Provide the [X, Y] coordinate of the cell's center where the given text is located.  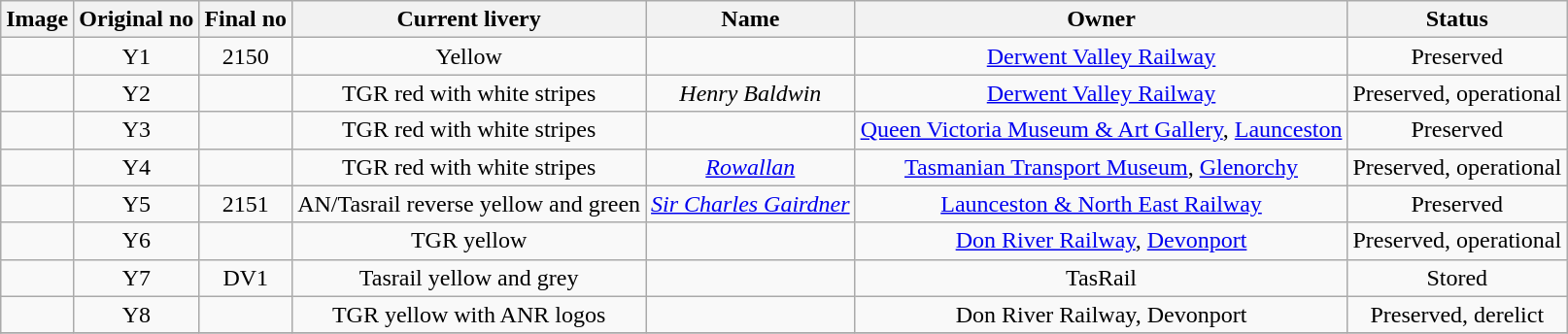
Y3 [136, 130]
TasRail [1102, 278]
2151 [246, 204]
Tasrail yellow and grey [469, 278]
Status [1457, 19]
Final no [246, 19]
Name [751, 19]
TGR yellow with ANR logos [469, 315]
TGR yellow [469, 241]
Stored [1457, 278]
Tasmanian Transport Museum, Glenorchy [1102, 167]
Preserved, derelict [1457, 315]
Y1 [136, 56]
Image [37, 19]
2150 [246, 56]
DV1 [246, 278]
Owner [1102, 19]
Original no [136, 19]
AN/Tasrail reverse yellow and green [469, 204]
Y4 [136, 167]
Y8 [136, 315]
Queen Victoria Museum & Art Gallery, Launceston [1102, 130]
Sir Charles Gairdner [751, 204]
Henry Baldwin [751, 93]
Y7 [136, 278]
Rowallan [751, 167]
Y6 [136, 241]
Launceston & North East Railway [1102, 204]
Current livery [469, 19]
Yellow [469, 56]
Y5 [136, 204]
Y2 [136, 93]
